From the cell containing the given text, extract its center point as [X, Y] coordinate. 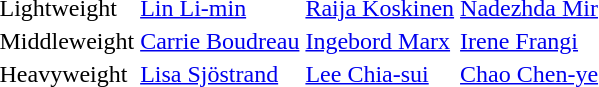
Carrie Boudreau [220, 41]
Ingebord Marx [380, 41]
